Capture the cell that displays the provided text and extract its [x, y] central coordinate. 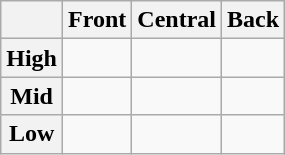
Central [177, 20]
Low [32, 134]
High [32, 58]
Mid [32, 96]
Front [98, 20]
Back [254, 20]
